Pinpoint the cell where the given text exists, returning its [X, Y] midpoint coordinate. 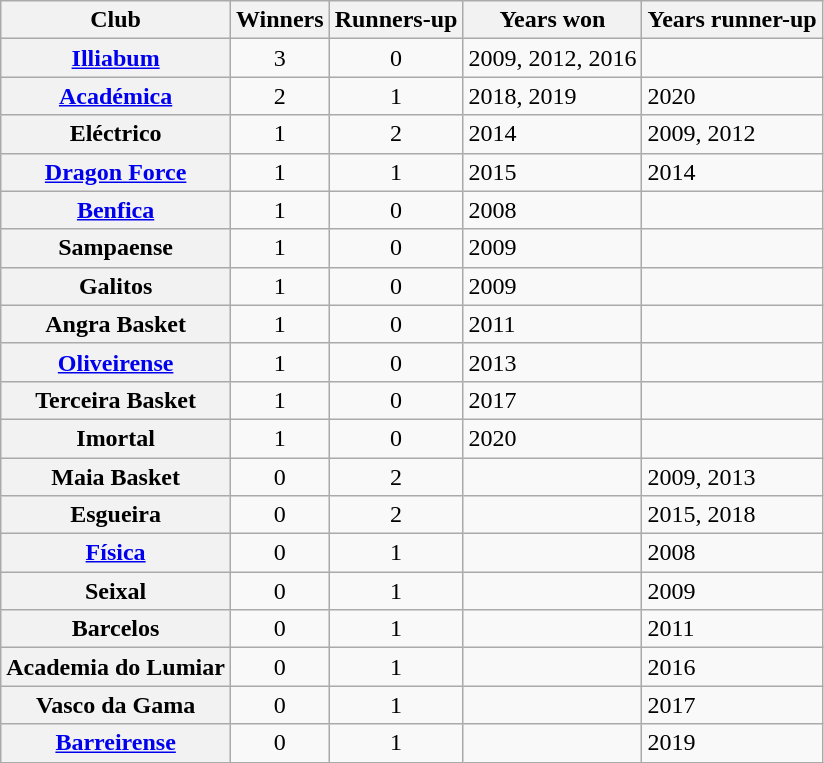
Angra Basket [116, 324]
2009, 2012, 2016 [552, 58]
Club [116, 20]
Benfica [116, 210]
Winners [280, 20]
3 [280, 58]
Runners-up [396, 20]
Física [116, 553]
Eléctrico [116, 134]
2016 [732, 667]
Seixal [116, 591]
2019 [732, 743]
Years won [552, 20]
Dragon Force [116, 172]
2015, 2018 [732, 515]
Barreirense [116, 743]
2009, 2013 [732, 477]
Esgueira [116, 515]
2009, 2012 [732, 134]
2015 [552, 172]
Barcelos [116, 629]
Vasco da Gama [116, 705]
Académica [116, 96]
Imortal [116, 438]
Years runner-up [732, 20]
Maia Basket [116, 477]
Sampaense [116, 248]
2018, 2019 [552, 96]
Illiabum [116, 58]
Galitos [116, 286]
Oliveirense [116, 362]
Terceira Basket [116, 400]
2013 [552, 362]
Academia do Lumiar [116, 667]
